Scan for the cell matching the given text and deliver its [X, Y] coordinate at center. 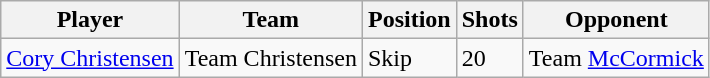
Opponent [616, 20]
Cory Christensen [90, 58]
20 [490, 58]
Player [90, 20]
Shots [490, 20]
Team [270, 20]
Skip [409, 58]
Team Christensen [270, 58]
Position [409, 20]
Team McCormick [616, 58]
